Provide the (X, Y) coordinate of the cell's center where the given text is located.  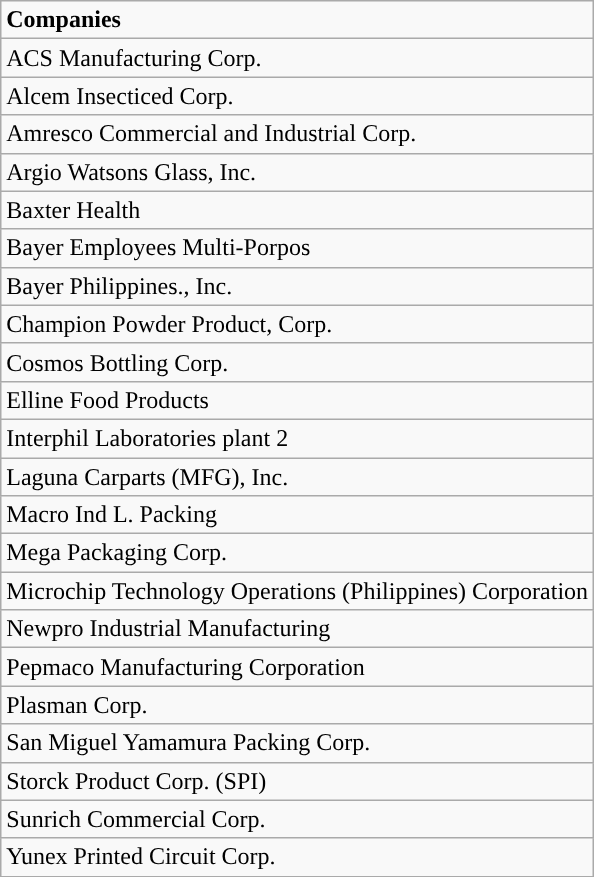
Sunrich Commercial Corp. (298, 819)
Microchip Technology Operations (Philippines) Corporation (298, 591)
Macro Ind L. Packing (298, 515)
Alcem Insecticed Corp. (298, 96)
Laguna Carparts (MFG), Inc. (298, 477)
Pepmaco Manufacturing Corporation (298, 667)
Champion Powder Product, Corp. (298, 324)
Companies (298, 20)
Bayer Philippines., Inc. (298, 286)
Plasman Corp. (298, 705)
San Miguel Yamamura Packing Corp. (298, 743)
Storck Product Corp. (SPI) (298, 781)
Interphil Laboratories plant 2 (298, 438)
Bayer Employees Multi-Porpos (298, 248)
Mega Packaging Corp. (298, 553)
Argio Watsons Glass, Inc. (298, 172)
Baxter Health (298, 210)
Elline Food Products (298, 400)
Amresco Commercial and Industrial Corp. (298, 134)
ACS Manufacturing Corp. (298, 58)
Yunex Printed Circuit Corp. (298, 857)
Newpro Industrial Manufacturing (298, 629)
Cosmos Bottling Corp. (298, 362)
